Locate the cell with the specified text and output its (X, Y) center coordinate. 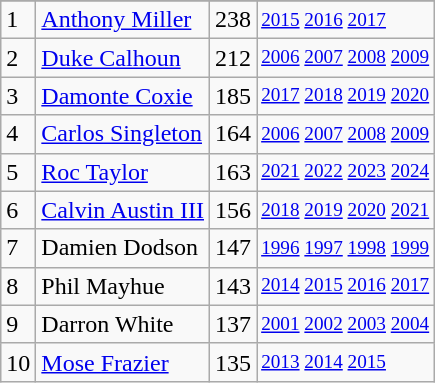
147 (234, 248)
10 (18, 362)
3 (18, 96)
143 (234, 286)
2001 2002 2003 2004 (346, 324)
8 (18, 286)
Darron White (123, 324)
2015 2016 2017 (346, 20)
Calvin Austin III (123, 210)
4 (18, 134)
Mose Frazier (123, 362)
1 (18, 20)
2021 2022 2023 2024 (346, 172)
135 (234, 362)
2 (18, 58)
238 (234, 20)
6 (18, 210)
137 (234, 324)
156 (234, 210)
2013 2014 2015 (346, 362)
Phil Mayhue (123, 286)
5 (18, 172)
Duke Calhoun (123, 58)
2018 2019 2020 2021 (346, 210)
Roc Taylor (123, 172)
1996 1997 1998 1999 (346, 248)
Damonte Coxie (123, 96)
164 (234, 134)
Anthony Miller (123, 20)
163 (234, 172)
Damien Dodson (123, 248)
7 (18, 248)
212 (234, 58)
9 (18, 324)
Carlos Singleton (123, 134)
2017 2018 2019 2020 (346, 96)
185 (234, 96)
2014 2015 2016 2017 (346, 286)
